Return [x, y] of the center of cell containing provided text 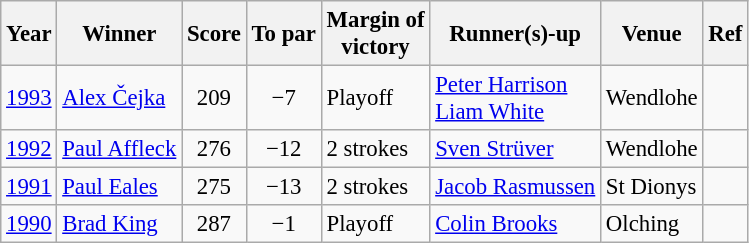
Olching [652, 224]
To par [284, 34]
Margin ofvictory [376, 34]
Ref [726, 34]
287 [214, 224]
−13 [284, 187]
Year [29, 34]
Peter Harrison Liam White [516, 98]
Runner(s)-up [516, 34]
Score [214, 34]
1992 [29, 149]
Venue [652, 34]
St Dionys [652, 187]
−12 [284, 149]
−1 [284, 224]
1990 [29, 224]
1993 [29, 98]
1991 [29, 187]
Sven Strüver [516, 149]
Brad King [120, 224]
Winner [120, 34]
Jacob Rasmussen [516, 187]
Colin Brooks [516, 224]
275 [214, 187]
276 [214, 149]
Alex Čejka [120, 98]
Paul Eales [120, 187]
209 [214, 98]
−7 [284, 98]
Paul Affleck [120, 149]
